Determine the [X, Y] coordinate at the center of the cell enclosing the given text.  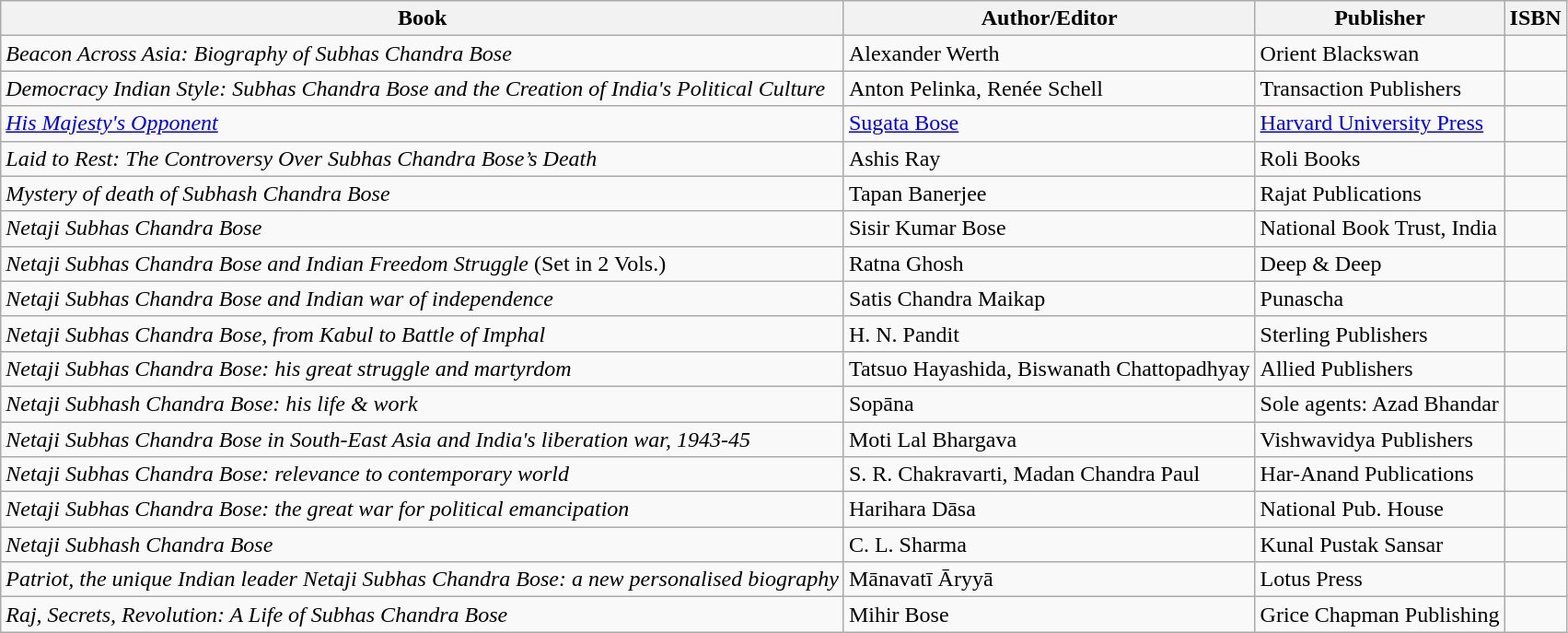
Harvard University Press [1379, 123]
National Book Trust, India [1379, 229]
Democracy Indian Style: Subhas Chandra Bose and the Creation of India's Political Culture [423, 88]
Mystery of death of Subhash Chandra Bose [423, 193]
Moti Lal Bhargava [1050, 440]
Har-Anand Publications [1379, 475]
Transaction Publishers [1379, 88]
Lotus Press [1379, 580]
Netaji Subhas Chandra Bose and Indian war of independence [423, 299]
Netaji Subhas Chandra Bose, from Kabul to Battle of Imphal [423, 334]
Alexander Werth [1050, 53]
Punascha [1379, 299]
Publisher [1379, 18]
Satis Chandra Maikap [1050, 299]
Rajat Publications [1379, 193]
Sole agents: Azad Bhandar [1379, 404]
Anton Pelinka, Renée Schell [1050, 88]
ISBN [1536, 18]
Sisir Kumar Bose [1050, 229]
Author/Editor [1050, 18]
H. N. Pandit [1050, 334]
Mānavatī Āryyā [1050, 580]
Tatsuo Hayashida, Biswanath Chattopadhyay [1050, 369]
Deep & Deep [1379, 264]
C. L. Sharma [1050, 545]
Raj, Secrets, Revolution: A Life of Subhas Chandra Bose [423, 615]
Netaji Subhas Chandra Bose: relevance to contemporary world [423, 475]
Netaji Subhas Chandra Bose: his great struggle and martyrdom [423, 369]
Sterling Publishers [1379, 334]
Laid to Rest: The Controversy Over Subhas Chandra Bose’s Death [423, 158]
Netaji Subhas Chandra Bose and Indian Freedom Struggle (Set in 2 Vols.) [423, 264]
Netaji Subhas Chandra Bose [423, 229]
Netaji Subhash Chandra Bose: his life & work [423, 404]
Allied Publishers [1379, 369]
Grice Chapman Publishing [1379, 615]
Orient Blackswan [1379, 53]
Beacon Across Asia: Biography of Subhas Chandra Bose [423, 53]
Sopāna [1050, 404]
Vishwavidya Publishers [1379, 440]
Netaji Subhash Chandra Bose [423, 545]
Netaji Subhas Chandra Bose: the great war for political emancipation [423, 510]
Netaji Subhas Chandra Bose in South-East Asia and India's liberation war, 1943-45 [423, 440]
National Pub. House [1379, 510]
Ratna Ghosh [1050, 264]
Harihara Dāsa [1050, 510]
Book [423, 18]
Patriot, the unique Indian leader Netaji Subhas Chandra Bose: a new personalised biography [423, 580]
Ashis Ray [1050, 158]
Sugata Bose [1050, 123]
S. R. Chakravarti, Madan Chandra Paul [1050, 475]
Tapan Banerjee [1050, 193]
Kunal Pustak Sansar [1379, 545]
His Majesty's Opponent [423, 123]
Roli Books [1379, 158]
Mihir Bose [1050, 615]
